Detect which cell encompasses the target text, then output its (X, Y) center coordinate. 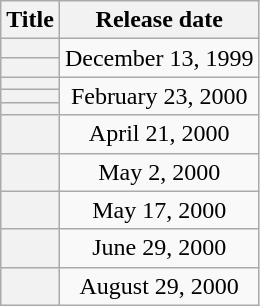
August 29, 2000 (159, 286)
December 13, 1999 (159, 58)
February 23, 2000 (159, 96)
June 29, 2000 (159, 248)
May 2, 2000 (159, 172)
May 17, 2000 (159, 210)
April 21, 2000 (159, 134)
Release date (159, 20)
Title (30, 20)
